Determine the (X, Y) coordinate at the center of the cell enclosing the given text.  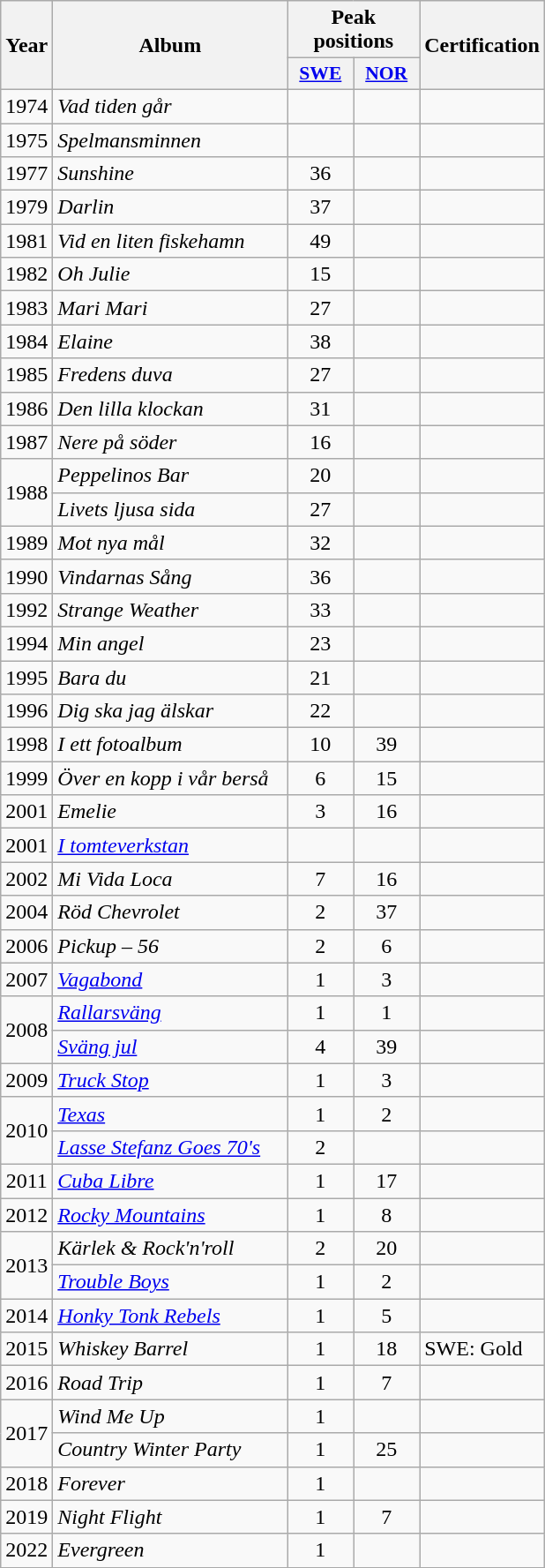
1988 (26, 492)
21 (321, 677)
Mi Vida Loca (170, 879)
1974 (26, 106)
1982 (26, 274)
Truck Stop (170, 1080)
23 (321, 643)
1990 (26, 576)
Night Flight (170, 1517)
1979 (26, 207)
Min angel (170, 643)
Pickup – 56 (170, 946)
Strange Weather (170, 610)
Evergreen (170, 1550)
4 (321, 1047)
Mot nya mål (170, 543)
1984 (26, 341)
5 (386, 1316)
Album (170, 46)
2010 (26, 1130)
2018 (26, 1483)
Country Winter Party (170, 1450)
38 (321, 341)
2007 (26, 979)
Kärlek & Rock'n'roll (170, 1249)
Peak positions (354, 30)
SWE (321, 74)
Honky Tonk Rebels (170, 1316)
Bara du (170, 677)
Darlin (170, 207)
2009 (26, 1080)
Wind Me Up (170, 1416)
2019 (26, 1517)
8 (386, 1215)
1975 (26, 140)
1986 (26, 409)
Vagabond (170, 979)
33 (321, 610)
Peppelinos Bar (170, 476)
1999 (26, 778)
Den lilla klockan (170, 409)
Vad tiden går (170, 106)
Vindarnas Sång (170, 576)
Forever (170, 1483)
SWE: Gold (482, 1349)
Över en kopp i vår berså (170, 778)
49 (321, 241)
2002 (26, 879)
Nere på söder (170, 442)
Fredens duva (170, 375)
2014 (26, 1316)
10 (321, 745)
2008 (26, 1030)
NOR (386, 74)
Livets ljusa sida (170, 509)
22 (321, 711)
Oh Julie (170, 274)
I tomteverkstan (170, 845)
2006 (26, 946)
Spelmansminnen (170, 140)
2012 (26, 1215)
Emelie (170, 812)
Road Trip (170, 1383)
Trouble Boys (170, 1282)
I ett fotoalbum (170, 745)
1998 (26, 745)
1996 (26, 711)
1994 (26, 643)
2017 (26, 1433)
Lasse Stefanz Goes 70's (170, 1147)
2016 (26, 1383)
2013 (26, 1265)
1983 (26, 308)
1992 (26, 610)
Vid en liten fiskehamn (170, 241)
Röd Chevrolet (170, 912)
1989 (26, 543)
Dig ska jag älskar (170, 711)
Mari Mari (170, 308)
2022 (26, 1550)
25 (386, 1450)
2015 (26, 1349)
1981 (26, 241)
1985 (26, 375)
Rallarsväng (170, 1013)
2004 (26, 912)
Sväng jul (170, 1047)
2011 (26, 1181)
Cuba Libre (170, 1181)
31 (321, 409)
1977 (26, 174)
Texas (170, 1114)
32 (321, 543)
17 (386, 1181)
Sunshine (170, 174)
Certification (482, 46)
18 (386, 1349)
1987 (26, 442)
Elaine (170, 341)
Whiskey Barrel (170, 1349)
Year (26, 46)
1995 (26, 677)
Rocky Mountains (170, 1215)
